Scan for the cell matching the given text and deliver its [X, Y] coordinate at center. 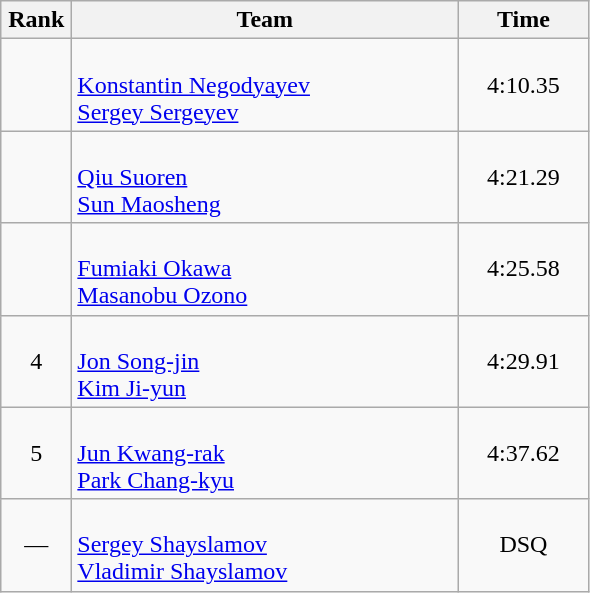
DSQ [524, 545]
Jon Song-jinKim Ji-yun [265, 361]
Qiu SuorenSun Maosheng [265, 177]
Konstantin NegodyayevSergey Sergeyev [265, 85]
Time [524, 20]
4:25.58 [524, 269]
5 [36, 453]
4:21.29 [524, 177]
4:10.35 [524, 85]
Rank [36, 20]
4 [36, 361]
Sergey ShayslamovVladimir Shayslamov [265, 545]
— [36, 545]
Fumiaki OkawaMasanobu Ozono [265, 269]
Jun Kwang-rakPark Chang-kyu [265, 453]
Team [265, 20]
4:37.62 [524, 453]
4:29.91 [524, 361]
